Extract the (x, y) coordinate from the center of the cell holding the provided text.  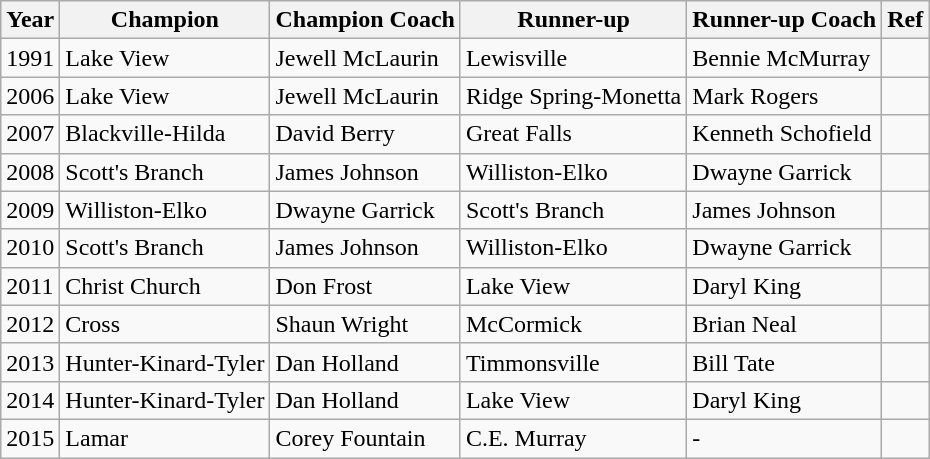
David Berry (365, 134)
Corey Fountain (365, 438)
2012 (30, 324)
Timmonsville (573, 362)
Lamar (165, 438)
Champion Coach (365, 20)
Cross (165, 324)
2010 (30, 248)
Kenneth Schofield (784, 134)
2015 (30, 438)
- (784, 438)
Don Frost (365, 286)
Bennie McMurray (784, 58)
2013 (30, 362)
2014 (30, 400)
1991 (30, 58)
Ref (906, 20)
Champion (165, 20)
2009 (30, 210)
Shaun Wright (365, 324)
Year (30, 20)
Runner-up (573, 20)
Runner-up Coach (784, 20)
2011 (30, 286)
Blackville-Hilda (165, 134)
McCormick (573, 324)
Brian Neal (784, 324)
Great Falls (573, 134)
Lewisville (573, 58)
2007 (30, 134)
Ridge Spring-Monetta (573, 96)
2008 (30, 172)
C.E. Murray (573, 438)
Bill Tate (784, 362)
2006 (30, 96)
Christ Church (165, 286)
Mark Rogers (784, 96)
